Search for the cell housing the specified text and yield its (X, Y) center coordinate. 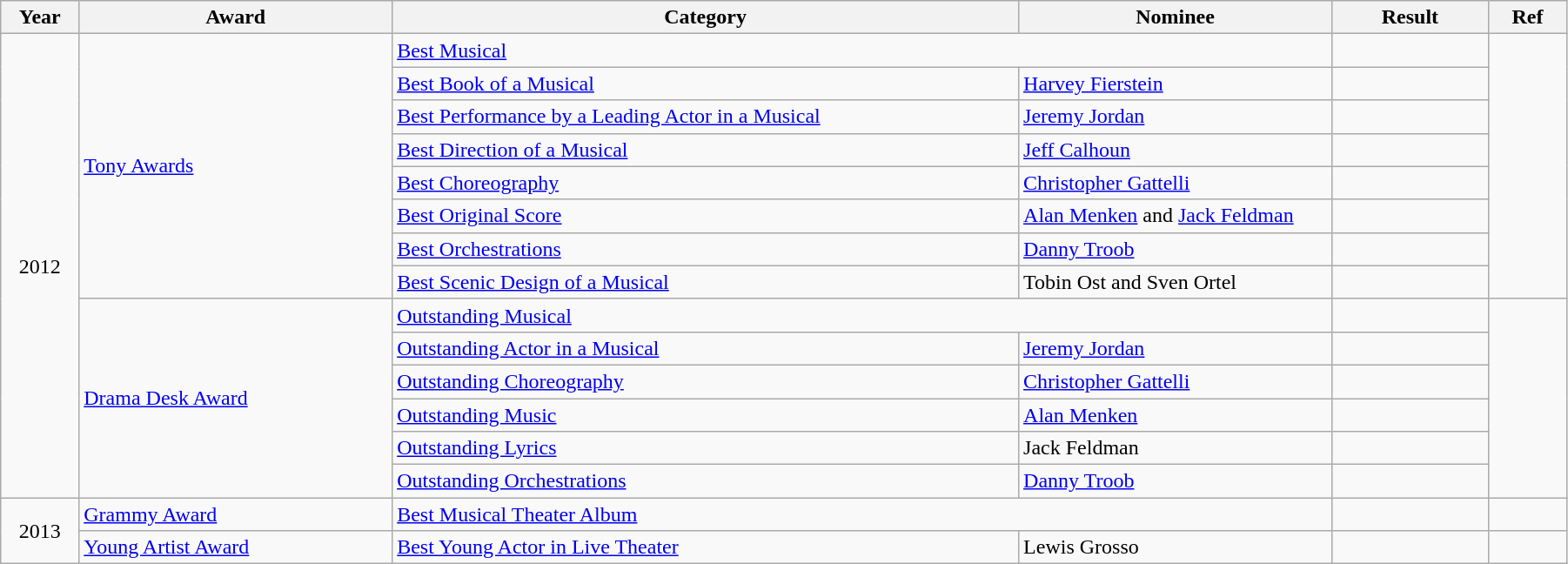
Year (40, 17)
Tony Awards (236, 166)
Harvey Fierstein (1176, 84)
Category (706, 17)
Award (236, 17)
Best Direction of a Musical (706, 150)
Jack Feldman (1176, 448)
Best Young Actor in Live Theater (706, 547)
Grammy Award (236, 514)
Outstanding Music (706, 415)
2013 (40, 531)
Outstanding Actor in a Musical (706, 348)
Best Orchestrations (706, 249)
Young Artist Award (236, 547)
Best Choreography (706, 183)
Ref (1527, 17)
Jeff Calhoun (1176, 150)
Best Original Score (706, 216)
Tobin Ost and Sven Ortel (1176, 282)
Best Book of a Musical (706, 84)
Alan Menken (1176, 415)
Alan Menken and Jack Feldman (1176, 216)
Drama Desk Award (236, 398)
2012 (40, 266)
Lewis Grosso (1176, 547)
Outstanding Orchestrations (706, 481)
Nominee (1176, 17)
Best Musical (862, 50)
Result (1410, 17)
Best Scenic Design of a Musical (706, 282)
Best Performance by a Leading Actor in a Musical (706, 117)
Best Musical Theater Album (862, 514)
Outstanding Lyrics (706, 448)
Outstanding Musical (862, 315)
Outstanding Choreography (706, 381)
